Find where the given text appears and provide that cell's center as [X, Y] coordinate. 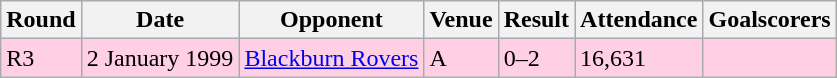
Blackburn Rovers [332, 58]
Opponent [332, 20]
Round [41, 20]
0–2 [536, 58]
R3 [41, 58]
Result [536, 20]
A [461, 58]
Venue [461, 20]
Attendance [639, 20]
16,631 [639, 58]
2 January 1999 [160, 58]
Date [160, 20]
Goalscorers [770, 20]
